Identify which cell holds the provided text, then report its [x, y] central coordinate. 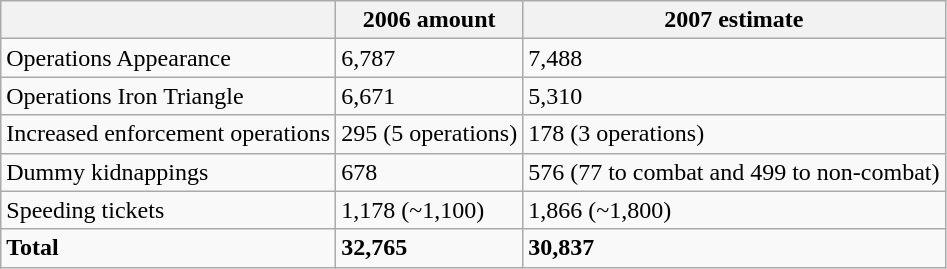
295 (5 operations) [430, 134]
Dummy kidnappings [168, 172]
1,178 (~1,100) [430, 210]
6,787 [430, 58]
2006 amount [430, 20]
178 (3 operations) [734, 134]
6,671 [430, 96]
576 (77 to combat and 499 to non-combat) [734, 172]
Operations Appearance [168, 58]
32,765 [430, 248]
Speeding tickets [168, 210]
678 [430, 172]
Operations Iron Triangle [168, 96]
7,488 [734, 58]
30,837 [734, 248]
Total [168, 248]
5,310 [734, 96]
Increased enforcement operations [168, 134]
2007 estimate [734, 20]
1,866 (~1,800) [734, 210]
